Provide the (X, Y) coordinate of the cell's center where the given text is located.  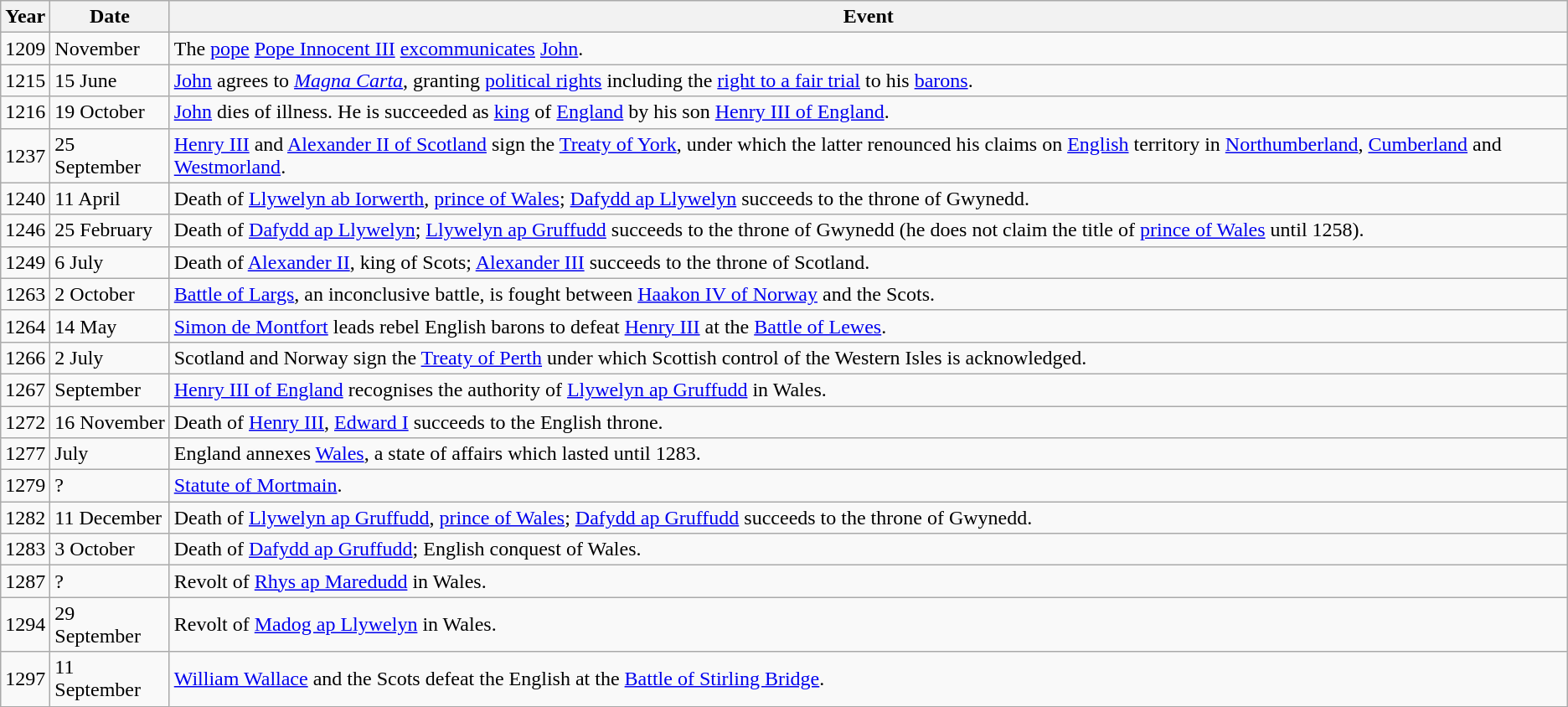
England annexes Wales, a state of affairs which lasted until 1283. (868, 454)
2 July (110, 358)
11 September (110, 679)
Revolt of Rhys ap Maredudd in Wales. (868, 581)
1267 (25, 390)
Death of Dafydd ap Gruffudd; English conquest of Wales. (868, 550)
John dies of illness. He is succeeded as king of England by his son Henry III of England. (868, 112)
John agrees to Magna Carta, granting political rights including the right to a fair trial to his barons. (868, 80)
1277 (25, 454)
15 June (110, 80)
1264 (25, 326)
16 November (110, 421)
29 September (110, 625)
14 May (110, 326)
25 September (110, 156)
William Wallace and the Scots defeat the English at the Battle of Stirling Bridge. (868, 679)
1246 (25, 230)
September (110, 390)
Battle of Largs, an inconclusive battle, is fought between Haakon IV of Norway and the Scots. (868, 294)
1249 (25, 262)
1287 (25, 581)
1240 (25, 199)
1283 (25, 550)
The pope Pope Innocent III excommunicates John. (868, 49)
1282 (25, 518)
1297 (25, 679)
Event (868, 17)
1279 (25, 486)
1272 (25, 421)
1216 (25, 112)
Revolt of Madog ap Llywelyn in Wales. (868, 625)
Date (110, 17)
Death of Alexander II, king of Scots; Alexander III succeeds to the throne of Scotland. (868, 262)
Henry III of England recognises the authority of Llywelyn ap Gruffudd in Wales. (868, 390)
2 October (110, 294)
Statute of Mortmain. (868, 486)
Year (25, 17)
1215 (25, 80)
19 October (110, 112)
Death of Llywelyn ap Gruffudd, prince of Wales; Dafydd ap Gruffudd succeeds to the throne of Gwynedd. (868, 518)
11 December (110, 518)
1237 (25, 156)
6 July (110, 262)
25 February (110, 230)
November (110, 49)
Death of Dafydd ap Llywelyn; Llywelyn ap Gruffudd succeeds to the throne of Gwynedd (he does not claim the title of prince of Wales until 1258). (868, 230)
3 October (110, 550)
11 April (110, 199)
Death of Henry III, Edward I succeeds to the English throne. (868, 421)
Scotland and Norway sign the Treaty of Perth under which Scottish control of the Western Isles is acknowledged. (868, 358)
1209 (25, 49)
1266 (25, 358)
July (110, 454)
1294 (25, 625)
Simon de Montfort leads rebel English barons to defeat Henry III at the Battle of Lewes. (868, 326)
1263 (25, 294)
Death of Llywelyn ab Iorwerth, prince of Wales; Dafydd ap Llywelyn succeeds to the throne of Gwynedd. (868, 199)
